Find where the given text appears and provide that cell's center as (x, y) coordinate. 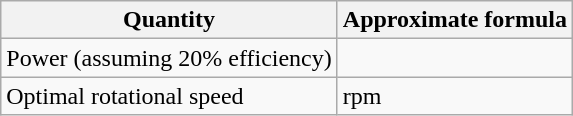
Power (assuming 20% efficiency) (170, 58)
Approximate formula (454, 20)
Optimal rotational speed (170, 96)
rpm (454, 96)
Quantity (170, 20)
